Search for the cell housing the specified text and yield its [x, y] center coordinate. 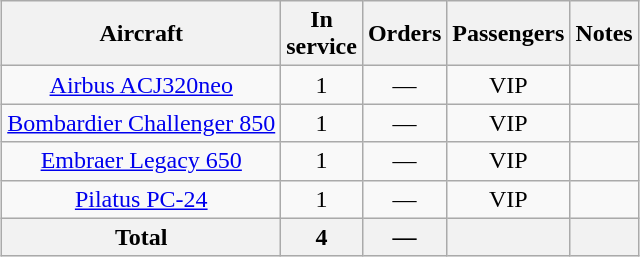
Total [142, 237]
4 [322, 237]
Passengers [508, 34]
Bombardier Challenger 850 [142, 123]
Notes [604, 34]
Inservice [322, 34]
Embraer Legacy 650 [142, 161]
Orders [404, 34]
Aircraft [142, 34]
Airbus ACJ320neo [142, 85]
Pilatus PC-24 [142, 199]
